Scan for the cell matching the given text and deliver its [x, y] coordinate at center. 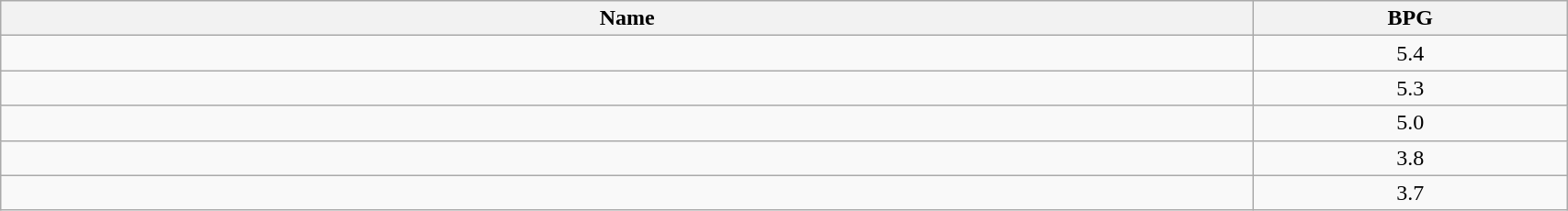
5.3 [1411, 88]
5.4 [1411, 53]
5.0 [1411, 123]
Name [627, 18]
3.7 [1411, 193]
3.8 [1411, 158]
BPG [1411, 18]
